Scan for the cell matching the given text and deliver its (x, y) coordinate at center. 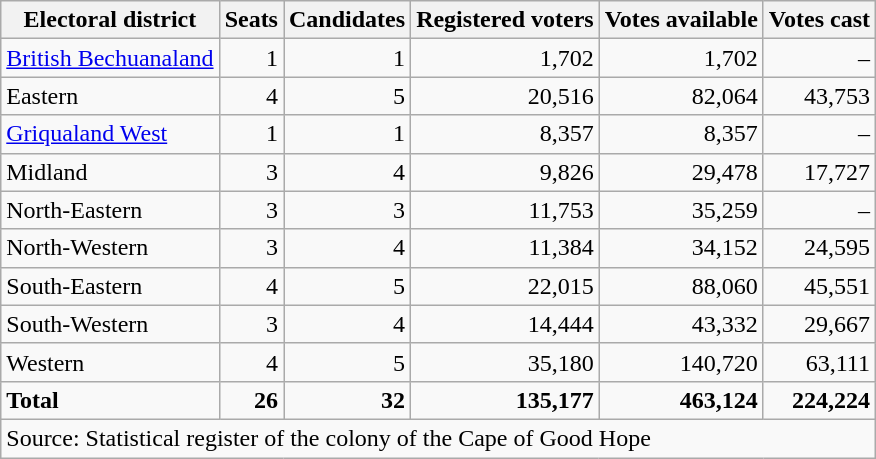
45,551 (819, 286)
140,720 (681, 362)
11,753 (506, 210)
North-Western (110, 248)
35,259 (681, 210)
Votes available (681, 20)
43,332 (681, 324)
Midland (110, 172)
11,384 (506, 248)
Seats (251, 20)
63,111 (819, 362)
Total (110, 400)
22,015 (506, 286)
Registered voters (506, 20)
20,516 (506, 96)
29,478 (681, 172)
North-Eastern (110, 210)
Candidates (348, 20)
35,180 (506, 362)
26 (251, 400)
32 (348, 400)
43,753 (819, 96)
88,060 (681, 286)
17,727 (819, 172)
British Bechuanaland (110, 58)
Western (110, 362)
Griqualand West (110, 134)
Source: Statistical register of the colony of the Cape of Good Hope (438, 438)
24,595 (819, 248)
South-Western (110, 324)
29,667 (819, 324)
Votes cast (819, 20)
14,444 (506, 324)
34,152 (681, 248)
224,224 (819, 400)
463,124 (681, 400)
Electoral district (110, 20)
82,064 (681, 96)
9,826 (506, 172)
135,177 (506, 400)
South-Eastern (110, 286)
Eastern (110, 96)
